Pinpoint the cell where the given text exists, returning its (x, y) midpoint coordinate. 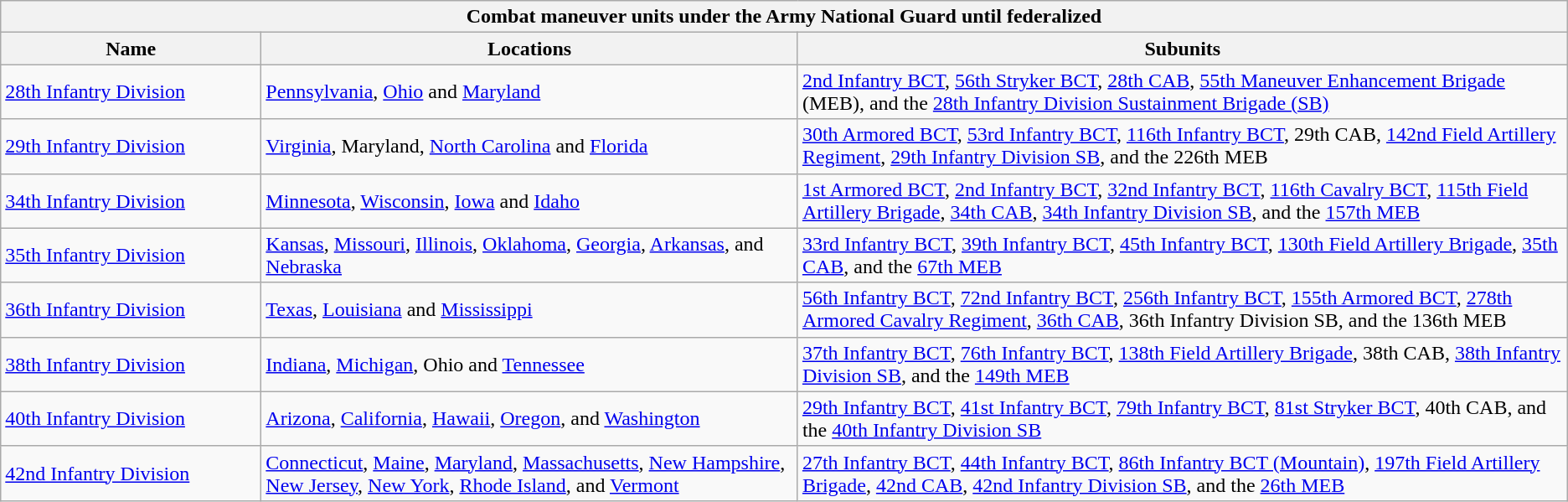
36th Infantry Division (131, 310)
33rd Infantry BCT, 39th Infantry BCT, 45th Infantry BCT, 130th Field Artillery Brigade, 35th CAB, and the 67th MEB (1183, 255)
29th Infantry Division (131, 146)
Name (131, 49)
Combat maneuver units under the Army National Guard until federalized (784, 17)
Virginia, Maryland, North Carolina and Florida (529, 146)
Pennsylvania, Ohio and Maryland (529, 92)
29th Infantry BCT, 41st Infantry BCT, 79th Infantry BCT, 81st Stryker BCT, 40th CAB, and the 40th Infantry Division SB (1183, 419)
42nd Infantry Division (131, 473)
38th Infantry Division (131, 364)
Indiana, Michigan, Ohio and Tennessee (529, 364)
Kansas, Missouri, Illinois, Oklahoma, Georgia, Arkansas, and Nebraska (529, 255)
2nd Infantry BCT, 56th Stryker BCT, 28th CAB, 55th Maneuver Enhancement Brigade (MEB), and the 28th Infantry Division Sustainment Brigade (SB) (1183, 92)
35th Infantry Division (131, 255)
37th Infantry BCT, 76th Infantry BCT, 138th Field Artillery Brigade, 38th CAB, 38th Infantry Division SB, and the 149th MEB (1183, 364)
Subunits (1183, 49)
Minnesota, Wisconsin, Iowa and Idaho (529, 201)
28th Infantry Division (131, 92)
34th Infantry Division (131, 201)
Texas, Louisiana and Mississippi (529, 310)
Locations (529, 49)
Connecticut, Maine, Maryland, Massachusetts, New Hampshire, New Jersey, New York, Rhode Island, and Vermont (529, 473)
Arizona, California, Hawaii, Oregon, and Washington (529, 419)
40th Infantry Division (131, 419)
30th Armored BCT, 53rd Infantry BCT, 116th Infantry BCT, 29th CAB, 142nd Field Artillery Regiment, 29th Infantry Division SB, and the 226th MEB (1183, 146)
